Output the (X, Y) coordinate of the center of the cell containing the given text.  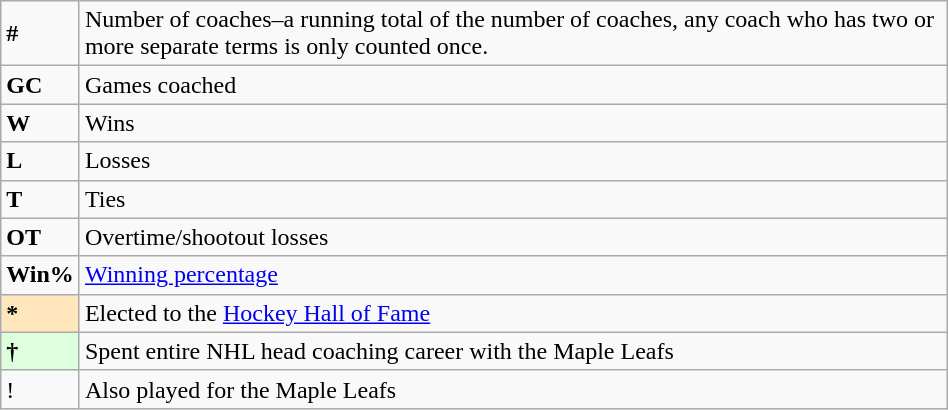
Overtime/shootout losses (513, 237)
Win% (40, 275)
Winning percentage (513, 275)
W (40, 123)
Games coached (513, 85)
! (40, 389)
Also played for the Maple Leafs (513, 389)
Number of coaches–a running total of the number of coaches, any coach who has two or more separate terms is only counted once. (513, 34)
Wins (513, 123)
# (40, 34)
Spent entire NHL head coaching career with the Maple Leafs (513, 351)
T (40, 199)
L (40, 161)
OT (40, 237)
† (40, 351)
* (40, 313)
Elected to the Hockey Hall of Fame (513, 313)
Ties (513, 199)
Losses (513, 161)
GC (40, 85)
